Output the (x, y) coordinate of the center of the cell containing the given text.  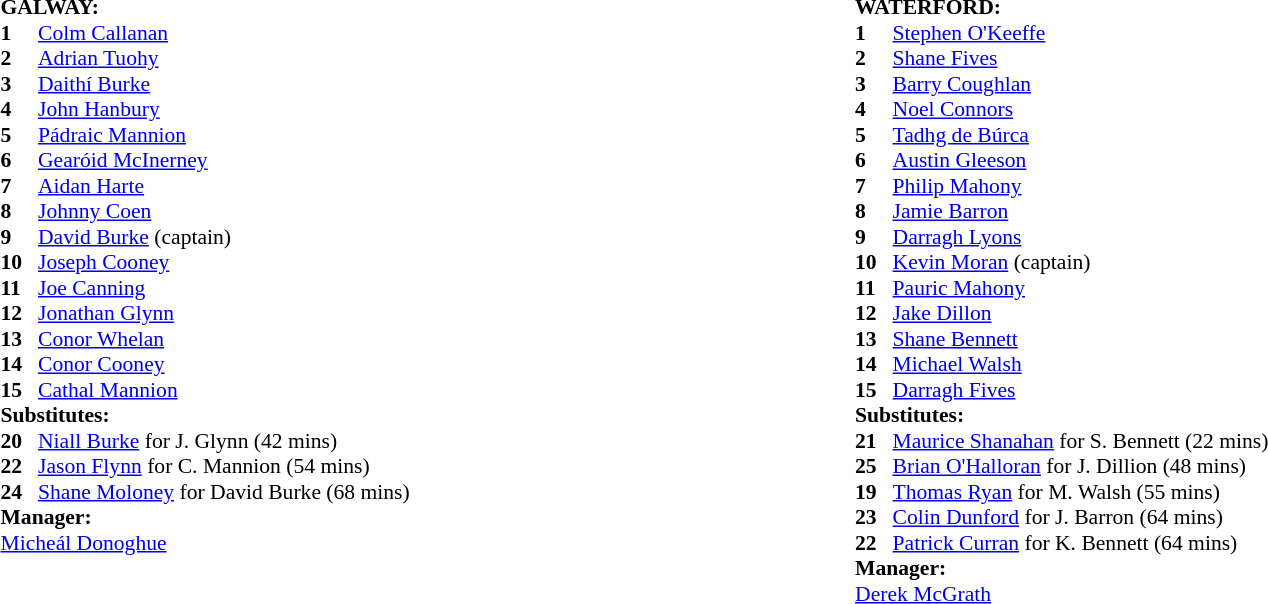
Johnny Coen (224, 211)
Daithí Burke (224, 84)
Cathal Mannion (224, 390)
Jonathan Glynn (224, 313)
20 (19, 441)
23 (874, 517)
Colm Callanan (224, 33)
Shane Moloney for David Burke (68 mins) (224, 492)
David Burke (captain) (224, 237)
19 (874, 492)
Joseph Cooney (224, 263)
25 (874, 467)
Niall Burke for J. Glynn (42 mins) (224, 441)
Adrian Tuohy (224, 59)
Gearóid McInerney (224, 161)
Pádraic Mannion (224, 135)
Conor Whelan (224, 339)
24 (19, 492)
Aidan Harte (224, 186)
Jason Flynn for C. Mannion (54 mins) (224, 467)
John Hanbury (224, 109)
Joe Canning (224, 288)
Micheál Donoghue (204, 543)
21 (874, 441)
Conor Cooney (224, 365)
